Output the (x, y) coordinate of the center of the cell containing the given text.  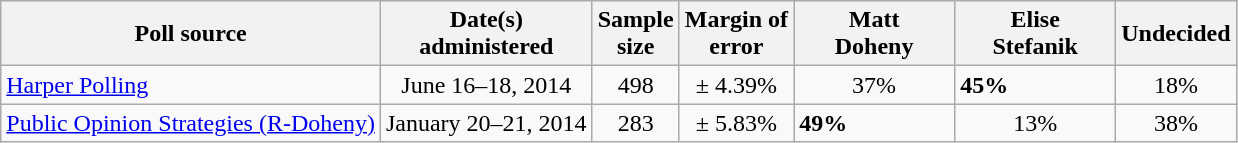
± 4.39% (736, 85)
498 (636, 85)
18% (1176, 85)
Poll source (191, 34)
EliseStefanik (1036, 34)
MattDoheny (874, 34)
283 (636, 123)
37% (874, 85)
± 5.83% (736, 123)
38% (1176, 123)
Samplesize (636, 34)
June 16–18, 2014 (486, 85)
49% (874, 123)
45% (1036, 85)
January 20–21, 2014 (486, 123)
13% (1036, 123)
Date(s)administered (486, 34)
Harper Polling (191, 85)
Undecided (1176, 34)
Margin oferror (736, 34)
Public Opinion Strategies (R-Doheny) (191, 123)
